Output the (x, y) coordinate of the center of the cell containing the given text.  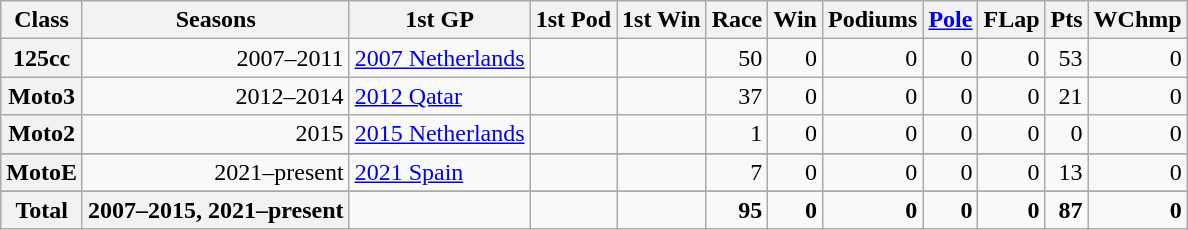
7 (737, 172)
37 (737, 96)
13 (1066, 172)
1st Win (662, 20)
Moto3 (42, 96)
1st Pod (573, 20)
2015 (216, 134)
2007 Netherlands (440, 58)
21 (1066, 96)
Race (737, 20)
53 (1066, 58)
MotoE (42, 172)
125cc (42, 58)
FLap (1012, 20)
Pole (950, 20)
Total (42, 210)
95 (737, 210)
2007–2011 (216, 58)
Moto2 (42, 134)
Seasons (216, 20)
1st GP (440, 20)
2012–2014 (216, 96)
Pts (1066, 20)
Class (42, 20)
2021–present (216, 172)
87 (1066, 210)
2015 Netherlands (440, 134)
1 (737, 134)
Win (796, 20)
WChmp (1138, 20)
2021 Spain (440, 172)
2012 Qatar (440, 96)
50 (737, 58)
2007–2015, 2021–present (216, 210)
Podiums (872, 20)
